Scan for the cell matching the given text and deliver its (x, y) coordinate at center. 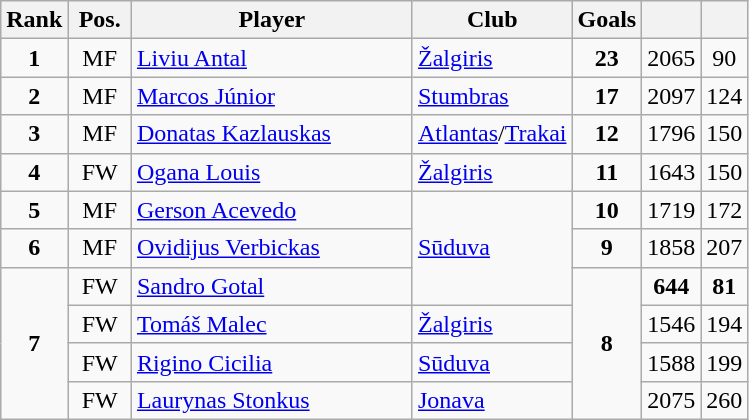
23 (607, 58)
8 (607, 343)
Gerson Acevedo (272, 210)
Rigino Cicilia (272, 362)
10 (607, 210)
Sandro Gotal (272, 286)
199 (724, 362)
Ogana Louis (272, 172)
1588 (672, 362)
260 (724, 400)
9 (607, 248)
Player (272, 20)
Tomáš Malec (272, 324)
124 (724, 96)
Liviu Antal (272, 58)
11 (607, 172)
207 (724, 248)
2065 (672, 58)
81 (724, 286)
3 (34, 134)
Rank (34, 20)
Pos. (100, 20)
1796 (672, 134)
7 (34, 343)
Marcos Júnior (272, 96)
172 (724, 210)
Ovidijus Verbickas (272, 248)
90 (724, 58)
Goals (607, 20)
1546 (672, 324)
17 (607, 96)
Club (492, 20)
Atlantas/Trakai (492, 134)
Laurynas Stonkus (272, 400)
1643 (672, 172)
2097 (672, 96)
1858 (672, 248)
4 (34, 172)
644 (672, 286)
Jonava (492, 400)
1 (34, 58)
12 (607, 134)
Donatas Kazlauskas (272, 134)
6 (34, 248)
2 (34, 96)
Stumbras (492, 96)
5 (34, 210)
194 (724, 324)
2075 (672, 400)
1719 (672, 210)
